Detect which cell encompasses the target text, then output its [x, y] center coordinate. 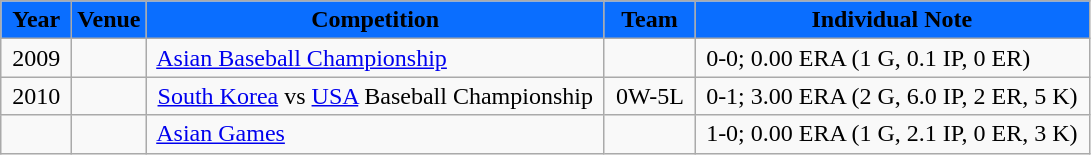
0-0; 0.00 ERA (1 G, 0.1 IP, 0 ER) [892, 58]
Year [36, 20]
Individual Note [892, 20]
2009 [36, 58]
South Korea vs USA Baseball Championship [375, 96]
Asian Baseball Championship [375, 58]
Competition [375, 20]
Team [649, 20]
Asian Games [375, 134]
Venue [109, 20]
2010 [36, 96]
0-1; 3.00 ERA (2 G, 6.0 IP, 2 ER, 5 K) [892, 96]
1-0; 0.00 ERA (1 G, 2.1 IP, 0 ER, 3 K) [892, 134]
0W-5L [649, 96]
